Scan for the cell matching the given text and deliver its (X, Y) coordinate at center. 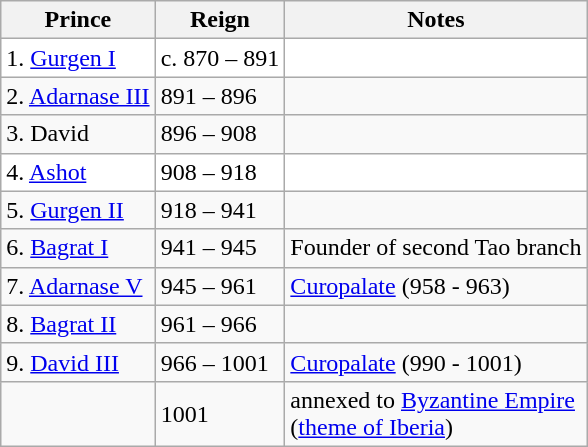
941 – 945 (220, 248)
2. Adarnase III (78, 96)
Founder of second Tao branch (436, 248)
Curopalate (958 - 963) (436, 286)
1001 (220, 414)
8. Bagrat II (78, 324)
961 – 966 (220, 324)
c. 870 – 891 (220, 58)
6. Bagrat I (78, 248)
966 – 1001 (220, 362)
Prince (78, 20)
908 – 918 (220, 172)
1. Gurgen I (78, 58)
Reign (220, 20)
945 – 961 (220, 286)
891 – 896 (220, 96)
3. David (78, 134)
Notes (436, 20)
7. Adarnase V (78, 286)
annexed to Byzantine Empire(theme of Iberia) (436, 414)
918 – 941 (220, 210)
9. David III (78, 362)
4. Ashot (78, 172)
Curopalate (990 - 1001) (436, 362)
896 – 908 (220, 134)
5. Gurgen II (78, 210)
